Output the [x, y] coordinate of the center of the cell containing the given text.  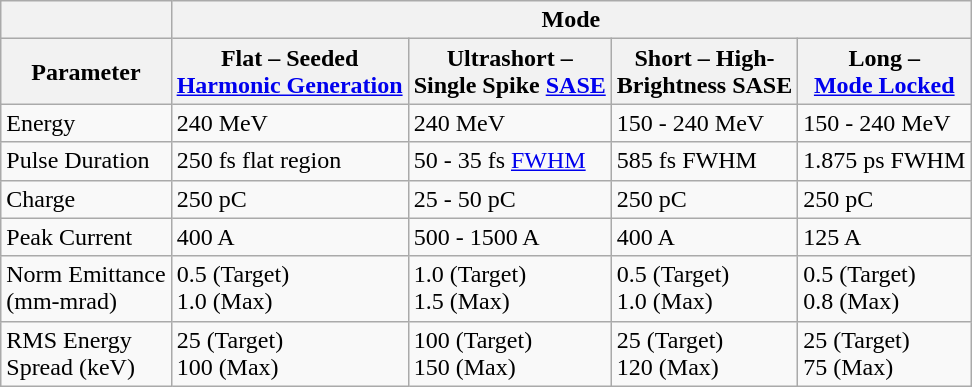
1.0 (Target)1.5 (Max) [510, 288]
100 (Target)150 (Max) [510, 354]
Peak Current [86, 237]
125 A [884, 237]
585 fs FWHM [704, 161]
0.5 (Target)0.8 (Max) [884, 288]
25 (Target)120 (Max) [704, 354]
25 (Target)75 (Max) [884, 354]
Charge [86, 199]
Long –Mode Locked [884, 72]
25 - 50 pC [510, 199]
Pulse Duration [86, 161]
Short – High-Brightness SASE [704, 72]
250 fs flat region [290, 161]
Mode [571, 20]
500 - 1500 A [510, 237]
Ultrashort –Single Spike SASE [510, 72]
1.875 ps FWHM [884, 161]
Energy [86, 123]
Flat – SeededHarmonic Generation [290, 72]
50 - 35 fs FWHM [510, 161]
RMS EnergySpread (keV) [86, 354]
Parameter [86, 72]
Norm Emittance(mm-mrad) [86, 288]
25 (Target)100 (Max) [290, 354]
